Return (X, Y) of the center of cell containing provided text 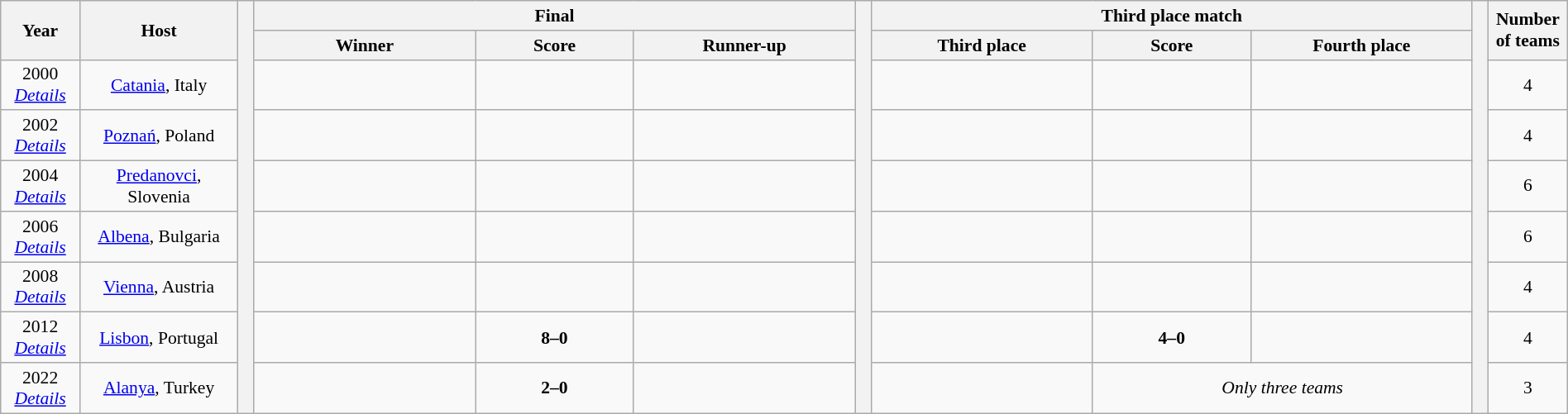
Fourth place (1361, 45)
Third place (982, 45)
Host (159, 30)
Predanovci, Slovenia (159, 187)
Catania, Italy (159, 84)
3 (1527, 388)
Final (554, 16)
4–0 (1171, 337)
2008Details (41, 288)
Only three teams (1282, 388)
Runner-up (744, 45)
2022Details (41, 388)
Albena, Bulgaria (159, 236)
2002Details (41, 136)
Year (41, 30)
2012Details (41, 337)
Third place match (1171, 16)
Winner (365, 45)
Poznań, Poland (159, 136)
2006Details (41, 236)
2–0 (554, 388)
Number of teams (1527, 30)
2000Details (41, 84)
Lisbon, Portugal (159, 337)
2004Details (41, 187)
Vienna, Austria (159, 288)
8–0 (554, 337)
Alanya, Turkey (159, 388)
